Return the (x, y) coordinate for the center point of the cell that contains the specified text.  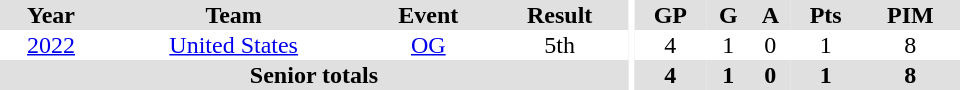
Pts (826, 15)
Result (560, 15)
United States (234, 45)
PIM (910, 15)
Event (428, 15)
OG (428, 45)
Year (51, 15)
G (728, 15)
A (770, 15)
GP (670, 15)
Team (234, 15)
2022 (51, 45)
Senior totals (314, 75)
5th (560, 45)
